Provide the [X, Y] coordinate of the cell's center where the given text is located.  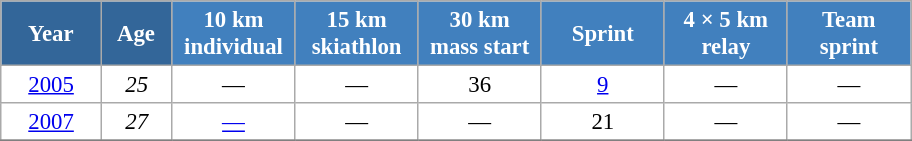
2007 [52, 122]
10 km individual [234, 34]
27 [136, 122]
9 [602, 85]
Sprint [602, 34]
4 × 5 km relay [726, 34]
Age [136, 34]
25 [136, 85]
15 km skiathlon [356, 34]
2005 [52, 85]
30 km mass start [480, 34]
36 [480, 85]
Year [52, 34]
21 [602, 122]
Team sprint [848, 34]
